Determine the (x, y) coordinate at the center of the cell enclosing the given text.  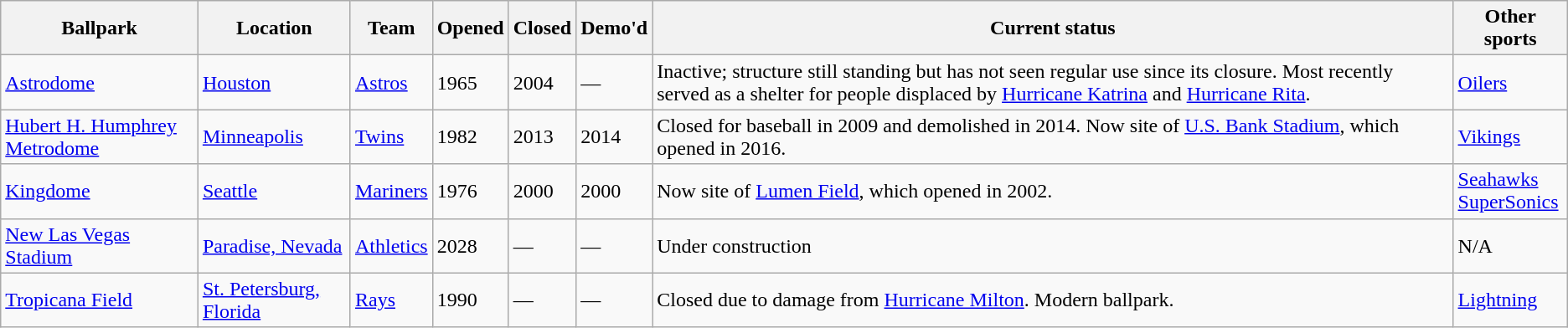
Under construction (1053, 246)
Opened (471, 28)
Oilers (1510, 82)
Tropicana Field (100, 300)
2028 (471, 246)
Closed for baseball in 2009 and demolished in 2014. Now site of U.S. Bank Stadium, which opened in 2016. (1053, 137)
Twins (391, 137)
Astros (391, 82)
Closed (542, 28)
1982 (471, 137)
Current status (1053, 28)
N/A (1510, 246)
Astrodome (100, 82)
Paradise, Nevada (274, 246)
1976 (471, 191)
1990 (471, 300)
Other sports (1510, 28)
Minneapolis (274, 137)
2004 (542, 82)
Demo'd (615, 28)
Seattle (274, 191)
Vikings (1510, 137)
Rays (391, 300)
1965 (471, 82)
Team (391, 28)
2014 (615, 137)
SeahawksSuperSonics (1510, 191)
New Las Vegas Stadium (100, 246)
Now site of Lumen Field, which opened in 2002. (1053, 191)
Ballpark (100, 28)
Kingdome (100, 191)
Houston (274, 82)
St. Petersburg, Florida (274, 300)
Hubert H. Humphrey Metrodome (100, 137)
Location (274, 28)
Lightning (1510, 300)
2013 (542, 137)
Closed due to damage from Hurricane Milton. Modern ballpark. (1053, 300)
Athletics (391, 246)
Mariners (391, 191)
